Extract the (x, y) coordinate from the center of the cell holding the provided text.  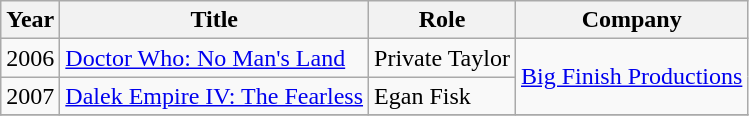
Company (631, 20)
Egan Fisk (442, 96)
Title (214, 20)
2006 (30, 58)
Big Finish Productions (631, 77)
Private Taylor (442, 58)
Doctor Who: No Man's Land (214, 58)
2007 (30, 96)
Year (30, 20)
Role (442, 20)
Dalek Empire IV: The Fearless (214, 96)
